Return the [X, Y] coordinate for the center point of the cell that contains the specified text.  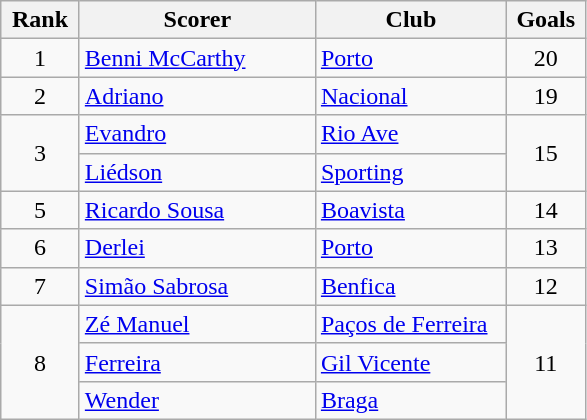
Nacional [410, 96]
Gil Vicente [410, 362]
Evandro [197, 134]
14 [546, 210]
8 [40, 362]
Ricardo Sousa [197, 210]
15 [546, 153]
Rank [40, 20]
2 [40, 96]
Rio Ave [410, 134]
Goals [546, 20]
12 [546, 286]
7 [40, 286]
20 [546, 58]
5 [40, 210]
Benfica [410, 286]
Boavista [410, 210]
1 [40, 58]
Club [410, 20]
Scorer [197, 20]
11 [546, 362]
Adriano [197, 96]
Liédson [197, 172]
3 [40, 153]
Benni McCarthy [197, 58]
Wender [197, 400]
Ferreira [197, 362]
6 [40, 248]
13 [546, 248]
Simão Sabrosa [197, 286]
Paços de Ferreira [410, 324]
Derlei [197, 248]
19 [546, 96]
Braga [410, 400]
Zé Manuel [197, 324]
Sporting [410, 172]
